Determine the [X, Y] coordinate at the center of the cell enclosing the given text.  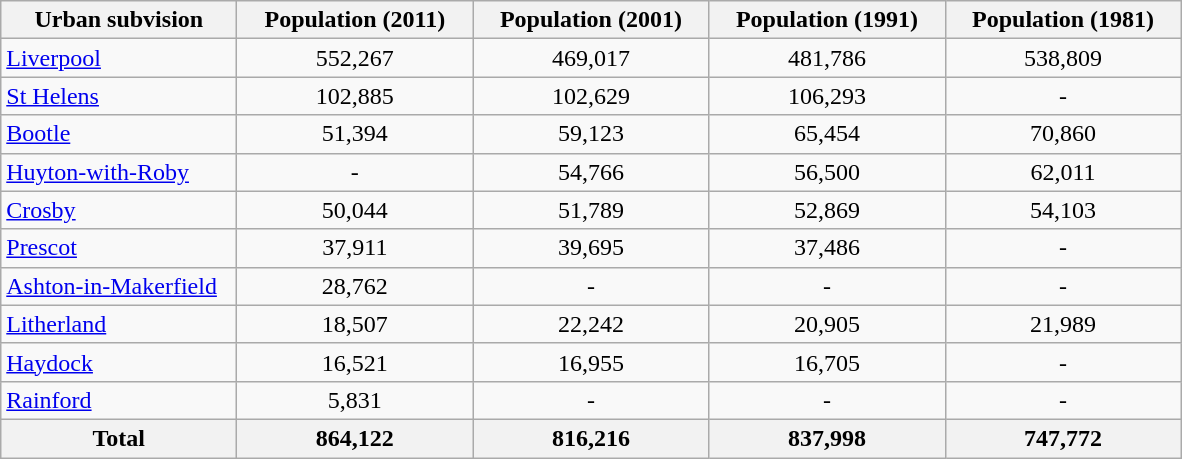
Urban subvision [119, 20]
Crosby [119, 210]
37,486 [827, 248]
16,521 [355, 362]
837,998 [827, 438]
39,695 [591, 248]
Liverpool [119, 58]
Rainford [119, 400]
Prescot [119, 248]
28,762 [355, 286]
538,809 [1063, 58]
Litherland [119, 324]
106,293 [827, 96]
Population (2011) [355, 20]
62,011 [1063, 172]
Population (2001) [591, 20]
70,860 [1063, 134]
Population (1981) [1063, 20]
22,242 [591, 324]
816,216 [591, 438]
Huyton-with-Roby [119, 172]
21,989 [1063, 324]
469,017 [591, 58]
Total [119, 438]
Bootle [119, 134]
54,103 [1063, 210]
54,766 [591, 172]
102,885 [355, 96]
Haydock [119, 362]
102,629 [591, 96]
20,905 [827, 324]
St Helens [119, 96]
51,394 [355, 134]
481,786 [827, 58]
16,705 [827, 362]
37,911 [355, 248]
18,507 [355, 324]
747,772 [1063, 438]
52,869 [827, 210]
5,831 [355, 400]
Population (1991) [827, 20]
51,789 [591, 210]
Ashton-in-Makerfield [119, 286]
50,044 [355, 210]
56,500 [827, 172]
552,267 [355, 58]
59,123 [591, 134]
864,122 [355, 438]
16,955 [591, 362]
65,454 [827, 134]
